Return the [X, Y] coordinate for the center point of the cell that contains the specified text.  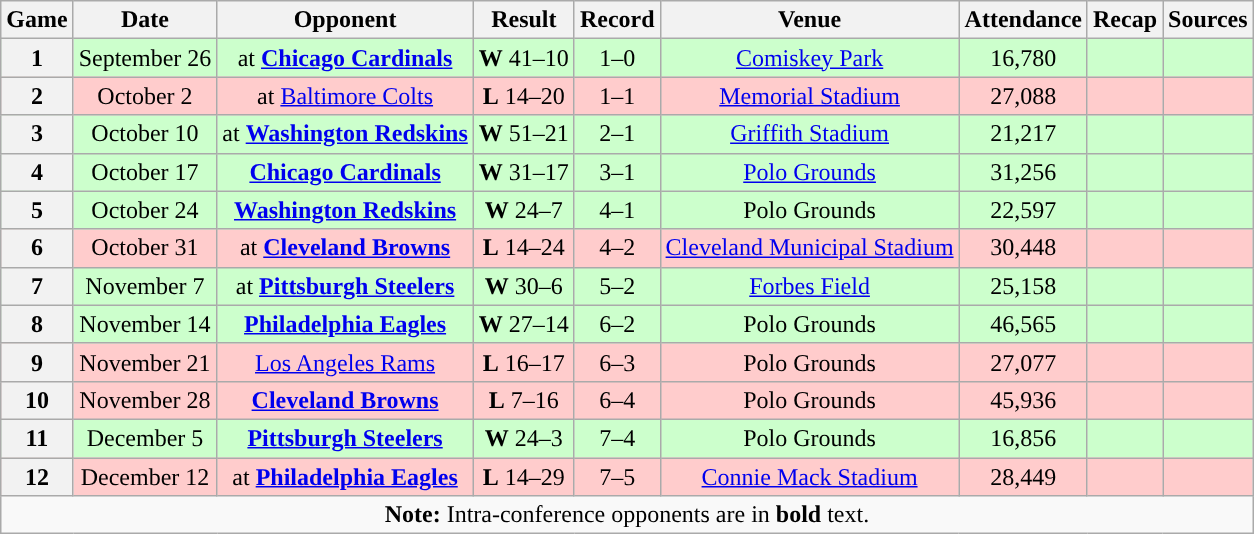
27,088 [1023, 96]
25,158 [1023, 286]
22,597 [1023, 210]
October 24 [145, 210]
16,780 [1023, 58]
November 7 [145, 286]
at Philadelphia Eagles [345, 477]
December 5 [145, 438]
7 [37, 286]
31,256 [1023, 172]
October 31 [145, 248]
12 [37, 477]
6–2 [617, 324]
5–2 [617, 286]
W 51–21 [524, 134]
1 [37, 58]
Memorial Stadium [810, 96]
L 7–16 [524, 400]
Attendance [1023, 20]
Note: Intra-conference opponents are in bold text. [627, 515]
November 14 [145, 324]
Sources [1208, 20]
at Baltimore Colts [345, 96]
27,077 [1023, 362]
Connie Mack Stadium [810, 477]
8 [37, 324]
16,856 [1023, 438]
4–2 [617, 248]
28,449 [1023, 477]
at Chicago Cardinals [345, 58]
Game [37, 20]
5 [37, 210]
L 14–20 [524, 96]
4 [37, 172]
Griffith Stadium [810, 134]
at Cleveland Browns [345, 248]
45,936 [1023, 400]
September 26 [145, 58]
7–5 [617, 477]
L 16–17 [524, 362]
Los Angeles Rams [345, 362]
3–1 [617, 172]
Cleveland Browns [345, 400]
W 41–10 [524, 58]
Result [524, 20]
Pittsburgh Steelers [345, 438]
9 [37, 362]
at Pittsburgh Steelers [345, 286]
L 14–29 [524, 477]
October 10 [145, 134]
4–1 [617, 210]
2–1 [617, 134]
1–0 [617, 58]
11 [37, 438]
7–4 [617, 438]
Recap [1124, 20]
W 24–3 [524, 438]
Date [145, 20]
Record [617, 20]
Chicago Cardinals [345, 172]
6–4 [617, 400]
November 21 [145, 362]
21,217 [1023, 134]
10 [37, 400]
October 17 [145, 172]
L 14–24 [524, 248]
Venue [810, 20]
3 [37, 134]
1–1 [617, 96]
Philadelphia Eagles [345, 324]
W 24–7 [524, 210]
2 [37, 96]
Cleveland Municipal Stadium [810, 248]
W 31–17 [524, 172]
October 2 [145, 96]
W 30–6 [524, 286]
46,565 [1023, 324]
December 12 [145, 477]
6 [37, 248]
Washington Redskins [345, 210]
Opponent [345, 20]
at Washington Redskins [345, 134]
W 27–14 [524, 324]
November 28 [145, 400]
Forbes Field [810, 286]
30,448 [1023, 248]
6–3 [617, 362]
Comiskey Park [810, 58]
